Provide the [x, y] coordinate of the cell's center where the given text is located.  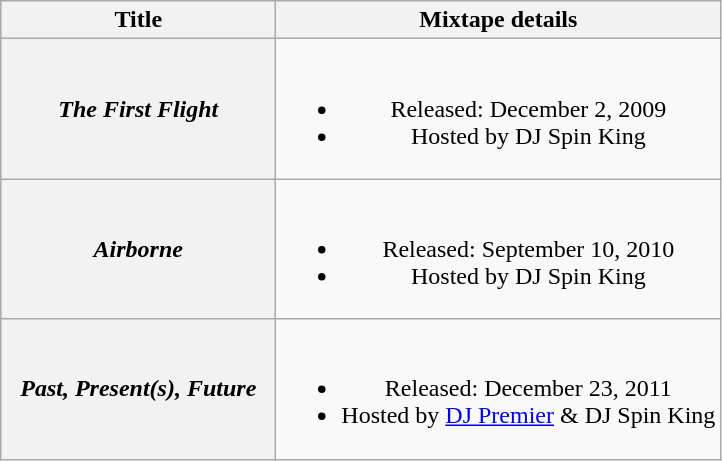
Released: December 23, 2011Hosted by DJ Premier & DJ Spin King [498, 389]
Airborne [138, 249]
Mixtape details [498, 20]
Title [138, 20]
Past, Present(s), Future [138, 389]
The First Flight [138, 109]
Released: December 2, 2009Hosted by DJ Spin King [498, 109]
Released: September 10, 2010Hosted by DJ Spin King [498, 249]
